Extract the [X, Y] coordinate from the center of the cell holding the provided text.  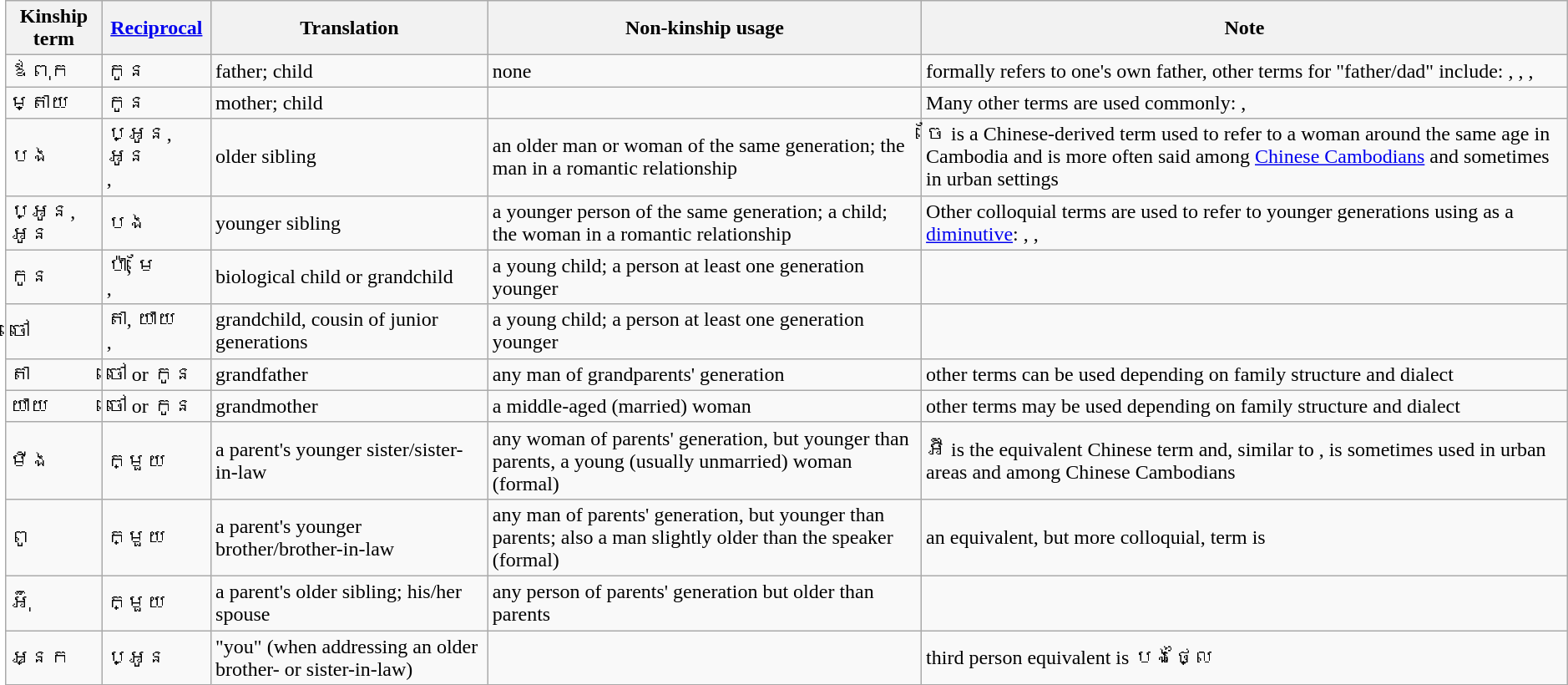
"you" (when addressing an older brother- or sister-in-law) [350, 657]
older sibling [350, 157]
ប្អូន [156, 657]
Kinship term [53, 28]
grandchild, cousin of junior generations [350, 331]
formally refers to one's own father, other terms for "father/dad" include: , , , [1245, 71]
តា, យាយ , [156, 331]
third person equivalent is បងថ្លៃ [1245, 657]
អ៊ុំ [53, 603]
អ្នក [53, 657]
a parent's younger sister/sister-in-law [350, 460]
Other colloquial terms are used to refer to younger generations using as a diminutive: , , [1245, 222]
younger sibling [350, 222]
grandmother [350, 406]
ប៉ា, មែ , [156, 277]
តា [53, 374]
Non-kinship usage [705, 28]
any person of parents' generation but older than parents [705, 603]
none [705, 71]
an older man or woman of the same generation; the man in a romantic relationship [705, 157]
other terms can be used depending on family structure and dialect [1245, 374]
grandfather [350, 374]
any man of parents' generation, but younger than parents; also a man slightly older than the speaker (formal) [705, 537]
Translation [350, 28]
ឪពុក [53, 71]
biological child or grandchild [350, 277]
other terms may be used depending on family structure and dialect [1245, 406]
any man of grandparents' generation [705, 374]
Many other terms are used commonly: , [1245, 103]
ម្តាយ [53, 103]
a middle-aged (married) woman [705, 406]
mother; child [350, 103]
any woman of parents' generation, but younger than parents, a young (usually unmarried) woman (formal) [705, 460]
អ៊ី is the equivalent Chinese term and, similar to , is sometimes used in urban areas and among Chinese Cambodians [1245, 460]
ពូ [53, 537]
an equivalent, but more colloquial, term is [1245, 537]
a parent's younger brother/brother-in-law [350, 537]
មីង [53, 460]
ប្អូន, អូន , [156, 157]
ចៅ [53, 331]
ប្អូន, អូន [53, 222]
a younger person of the same generation; a child; the woman in a romantic relationship [705, 222]
យាយ [53, 406]
Reciprocal [156, 28]
Note [1245, 28]
a parent's older sibling; his/her spouse [350, 603]
father; child [350, 71]
